Return [x, y] of the center of cell containing provided text 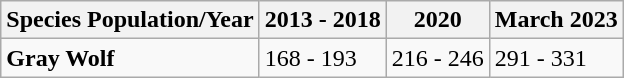
Gray Wolf [130, 58]
Species Population/Year [130, 20]
2013 - 2018 [322, 20]
March 2023 [556, 20]
2020 [438, 20]
168 - 193 [322, 58]
291 - 331 [556, 58]
216 - 246 [438, 58]
